Return [X, Y] of the center of cell containing provided text 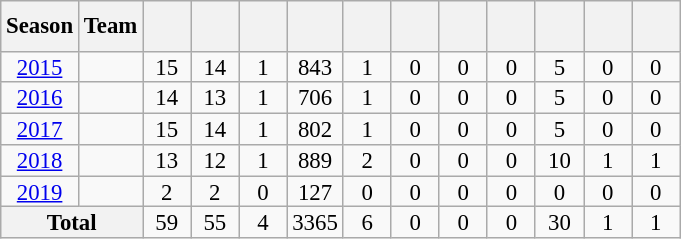
10 [559, 160]
2016 [40, 98]
2019 [40, 192]
706 [315, 98]
843 [315, 66]
2015 [40, 66]
802 [315, 130]
889 [315, 160]
Total [72, 222]
3365 [315, 222]
6 [367, 222]
55 [215, 222]
59 [167, 222]
30 [559, 222]
2018 [40, 160]
Team [110, 26]
127 [315, 192]
12 [215, 160]
2017 [40, 130]
Season [40, 26]
4 [263, 222]
